Locate the cell with the specified text and output its (x, y) center coordinate. 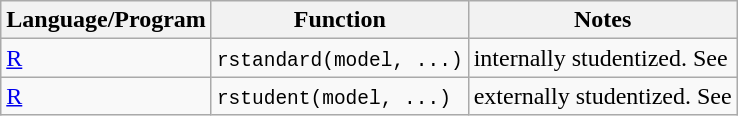
rstandard(model, ...) (340, 58)
rstudent(model, ...) (340, 96)
internally studentized. See (602, 58)
externally studentized. See (602, 96)
Language/Program (106, 20)
Notes (602, 20)
Function (340, 20)
